Return (X, Y) of the center of cell containing provided text 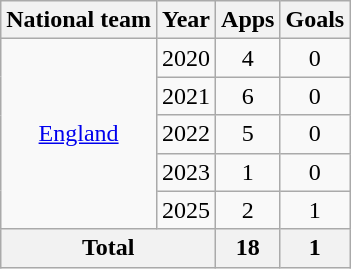
2025 (186, 210)
4 (248, 58)
2 (248, 210)
18 (248, 248)
National team (79, 20)
Year (186, 20)
Goals (315, 20)
England (79, 134)
Total (108, 248)
5 (248, 134)
Apps (248, 20)
6 (248, 96)
2021 (186, 96)
2020 (186, 58)
2022 (186, 134)
2023 (186, 172)
